From the cell containing the given text, extract its center point as (X, Y) coordinate. 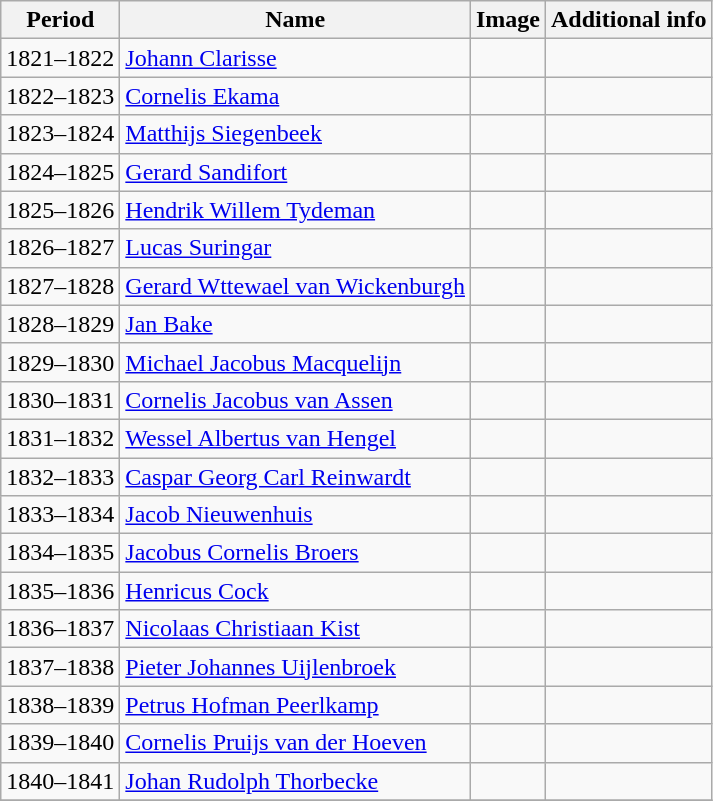
1831–1832 (60, 438)
1838–1839 (60, 705)
Cornelis Ekama (296, 96)
1827–1828 (60, 286)
Johann Clarisse (296, 58)
1840–1841 (60, 781)
1826–1827 (60, 248)
1822–1823 (60, 96)
Michael Jacobus Macquelijn (296, 362)
Gerard Wttewael van Wickenburgh (296, 286)
1834–1835 (60, 553)
Nicolaas Christiaan Kist (296, 629)
Cornelis Pruijs van der Hoeven (296, 743)
1825–1826 (60, 210)
Cornelis Jacobus van Assen (296, 400)
Caspar Georg Carl Reinwardt (296, 477)
Jacobus Cornelis Broers (296, 553)
Name (296, 20)
Wessel Albertus van Hengel (296, 438)
Pieter Johannes Uijlenbroek (296, 667)
1828–1829 (60, 324)
Period (60, 20)
Jacob Nieuwenhuis (296, 515)
1837–1838 (60, 667)
1839–1840 (60, 743)
Jan Bake (296, 324)
Image (508, 20)
Henricus Cock (296, 591)
Gerard Sandifort (296, 172)
Hendrik Willem Tydeman (296, 210)
Johan Rudolph Thorbecke (296, 781)
Petrus Hofman Peerlkamp (296, 705)
1830–1831 (60, 400)
1836–1837 (60, 629)
Matthijs Siegenbeek (296, 134)
1821–1822 (60, 58)
Lucas Suringar (296, 248)
1832–1833 (60, 477)
Additional info (629, 20)
1824–1825 (60, 172)
1835–1836 (60, 591)
1829–1830 (60, 362)
1833–1834 (60, 515)
1823–1824 (60, 134)
